Locate the cell with the specified text and output its [x, y] center coordinate. 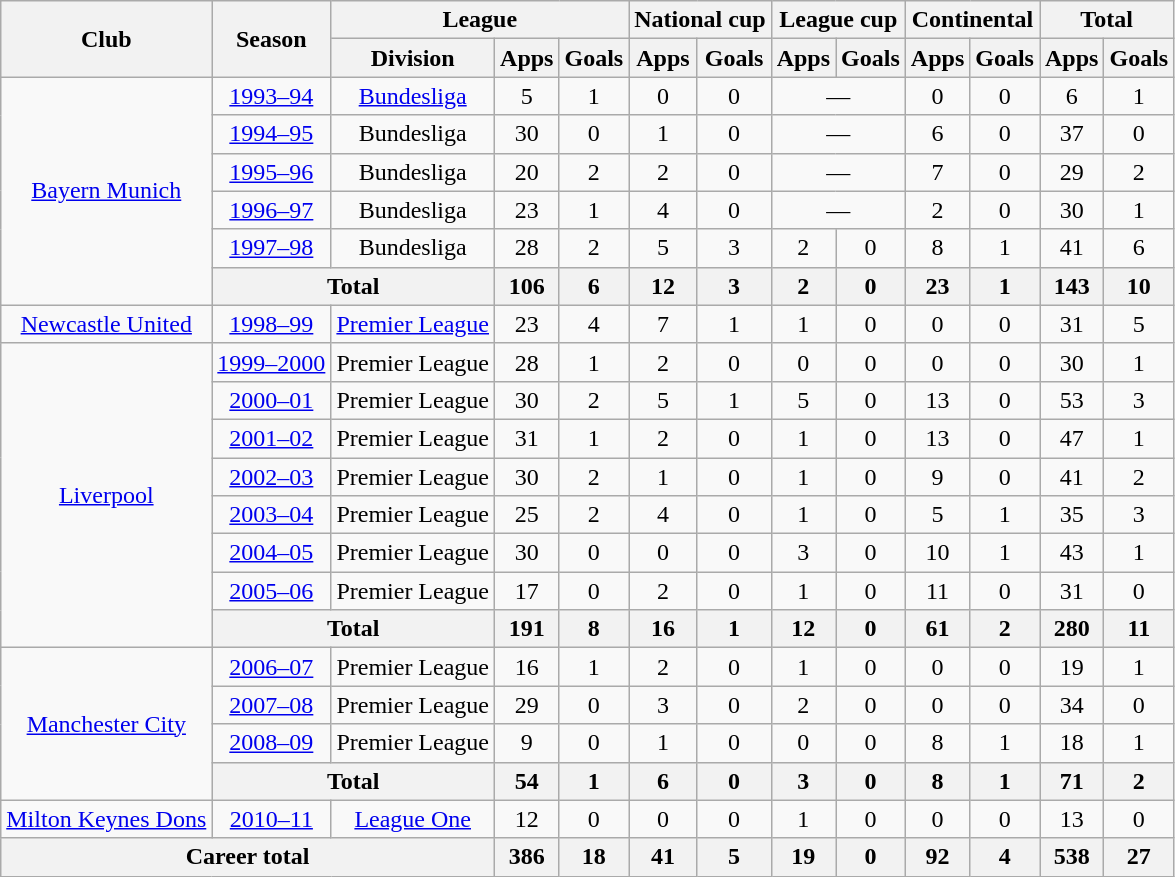
53 [1072, 400]
54 [527, 781]
538 [1072, 857]
2000–01 [272, 400]
35 [1072, 515]
280 [1072, 629]
2007–08 [272, 705]
106 [527, 286]
1997–98 [272, 248]
National cup [700, 20]
1996–97 [272, 210]
Continental [972, 20]
2002–03 [272, 477]
1998–99 [272, 324]
2003–04 [272, 515]
2006–07 [272, 667]
1999–2000 [272, 362]
61 [937, 629]
Club [106, 39]
Liverpool [106, 495]
1994–95 [272, 134]
League cup [838, 20]
27 [1139, 857]
1993–94 [272, 96]
League One [413, 819]
Manchester City [106, 724]
Division [413, 58]
Newcastle United [106, 324]
2008–09 [272, 743]
34 [1072, 705]
2004–05 [272, 553]
Season [272, 39]
Career total [248, 857]
20 [527, 172]
47 [1072, 438]
2010–11 [272, 819]
71 [1072, 781]
43 [1072, 553]
92 [937, 857]
1995–96 [272, 172]
25 [527, 515]
2001–02 [272, 438]
Bayern Munich [106, 191]
386 [527, 857]
17 [527, 591]
143 [1072, 286]
191 [527, 629]
37 [1072, 134]
2005–06 [272, 591]
League [480, 20]
Milton Keynes Dons [106, 819]
